Detect which cell encompasses the target text, then output its [X, Y] center coordinate. 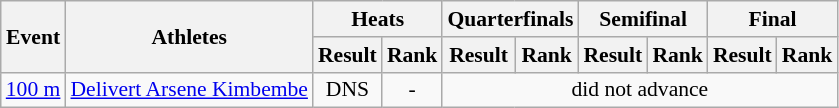
Event [34, 36]
Delivert Arsene Kimbembe [189, 90]
Heats [378, 19]
- [412, 90]
Final [772, 19]
Quarterfinals [510, 19]
DNS [348, 90]
100 m [34, 90]
did not advance [640, 90]
Semifinal [642, 19]
Athletes [189, 36]
